Search for the cell housing the specified text and yield its [x, y] center coordinate. 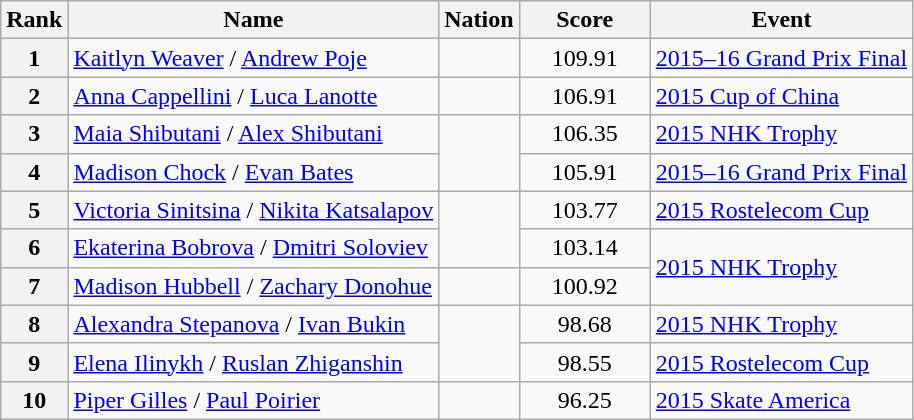
Score [584, 20]
103.77 [584, 210]
Event [781, 20]
10 [34, 400]
Alexandra Stepanova / Ivan Bukin [254, 324]
Madison Chock / Evan Bates [254, 172]
Rank [34, 20]
2015 Cup of China [781, 96]
Maia Shibutani / Alex Shibutani [254, 134]
2 [34, 96]
98.68 [584, 324]
Madison Hubbell / Zachary Donohue [254, 286]
7 [34, 286]
Kaitlyn Weaver / Andrew Poje [254, 58]
103.14 [584, 248]
106.35 [584, 134]
1 [34, 58]
Elena Ilinykh / Ruslan Zhiganshin [254, 362]
Ekaterina Bobrova / Dmitri Soloviev [254, 248]
98.55 [584, 362]
100.92 [584, 286]
6 [34, 248]
9 [34, 362]
8 [34, 324]
Anna Cappellini / Luca Lanotte [254, 96]
Victoria Sinitsina / Nikita Katsalapov [254, 210]
105.91 [584, 172]
106.91 [584, 96]
4 [34, 172]
2015 Skate America [781, 400]
5 [34, 210]
Name [254, 20]
96.25 [584, 400]
Nation [479, 20]
3 [34, 134]
Piper Gilles / Paul Poirier [254, 400]
109.91 [584, 58]
